Extract the [x, y] coordinate from the center of the cell holding the provided text.  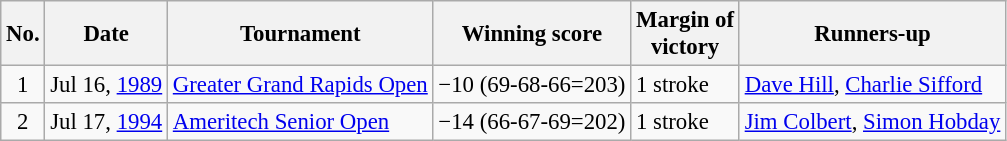
Greater Grand Rapids Open [301, 85]
Jim Colbert, Simon Hobday [872, 122]
2 [23, 122]
No. [23, 34]
1 [23, 85]
−10 (69-68-66=203) [532, 85]
Tournament [301, 34]
Winning score [532, 34]
Jul 17, 1994 [106, 122]
Margin ofvictory [686, 34]
−14 (66-67-69=202) [532, 122]
Dave Hill, Charlie Sifford [872, 85]
Jul 16, 1989 [106, 85]
Date [106, 34]
Ameritech Senior Open [301, 122]
Runners-up [872, 34]
